Scan for the cell matching the given text and deliver its (X, Y) coordinate at center. 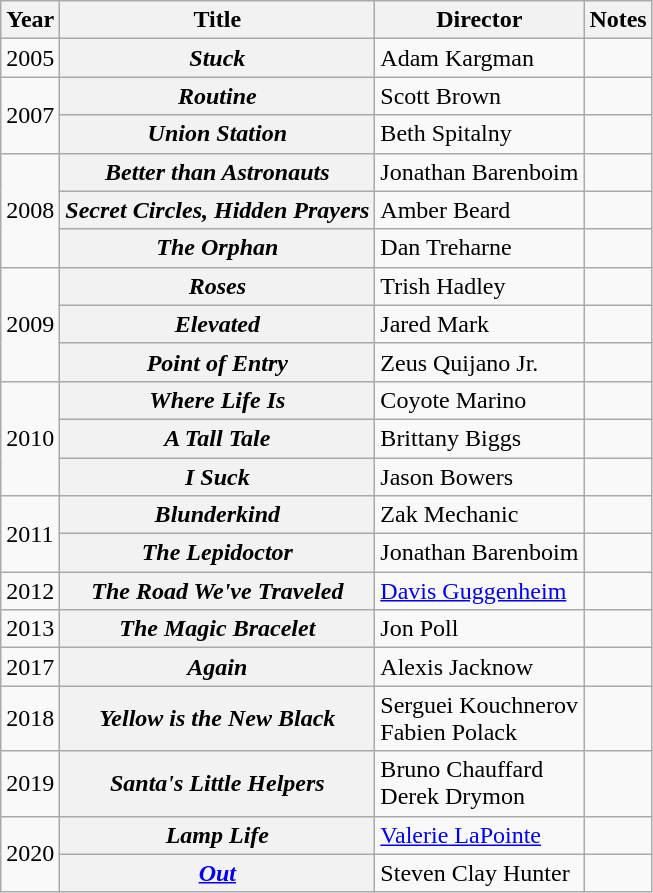
2010 (30, 438)
2017 (30, 667)
Title (218, 20)
Beth Spitalny (480, 134)
Jason Bowers (480, 477)
Blunderkind (218, 515)
Stuck (218, 58)
Point of Entry (218, 362)
Adam Kargman (480, 58)
Secret Circles, Hidden Prayers (218, 210)
Where Life Is (218, 400)
A Tall Tale (218, 438)
Amber Beard (480, 210)
Coyote Marino (480, 400)
2012 (30, 591)
Trish Hadley (480, 286)
Better than Astronauts (218, 172)
2007 (30, 115)
Roses (218, 286)
I Suck (218, 477)
Steven Clay Hunter (480, 873)
Scott Brown (480, 96)
Zak Mechanic (480, 515)
Santa's Little Helpers (218, 784)
Union Station (218, 134)
Davis Guggenheim (480, 591)
Year (30, 20)
Out (218, 873)
Notes (618, 20)
2011 (30, 534)
Elevated (218, 324)
The Orphan (218, 248)
Zeus Quijano Jr. (480, 362)
Brittany Biggs (480, 438)
The Magic Bracelet (218, 629)
2019 (30, 784)
Alexis Jacknow (480, 667)
Routine (218, 96)
Jon Poll (480, 629)
Bruno ChauffardDerek Drymon (480, 784)
2009 (30, 324)
Valerie LaPointe (480, 835)
The Road We've Traveled (218, 591)
Director (480, 20)
Again (218, 667)
Lamp Life (218, 835)
2008 (30, 210)
2018 (30, 718)
2013 (30, 629)
Serguei KouchnerovFabien Polack (480, 718)
2005 (30, 58)
2020 (30, 854)
Dan Treharne (480, 248)
The Lepidoctor (218, 553)
Yellow is the New Black (218, 718)
Jared Mark (480, 324)
